Return [X, Y] of the center of cell containing provided text 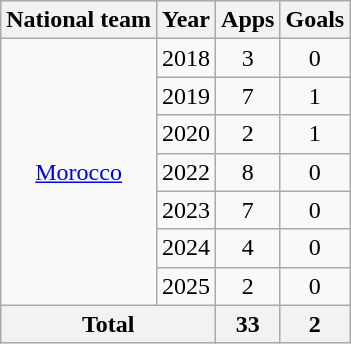
2018 [186, 58]
3 [248, 58]
2020 [186, 134]
2023 [186, 210]
2025 [186, 286]
Year [186, 20]
2019 [186, 96]
2022 [186, 172]
Morocco [79, 172]
Apps [248, 20]
4 [248, 248]
National team [79, 20]
Total [108, 324]
8 [248, 172]
Goals [315, 20]
2024 [186, 248]
33 [248, 324]
